Capture the cell that displays the provided text and extract its (X, Y) central coordinate. 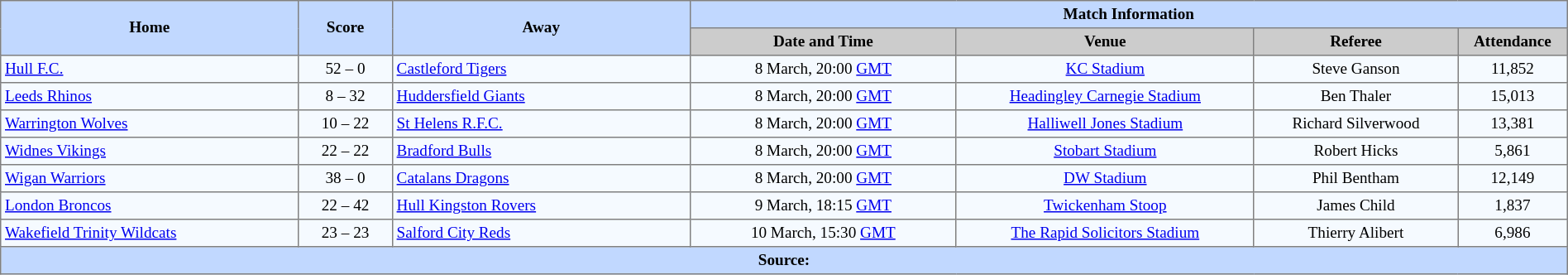
Twickenham Stoop (1105, 205)
Source: (784, 260)
Hull F.C. (150, 70)
6,986 (1513, 234)
Robert Hicks (1355, 151)
Warrington Wolves (150, 124)
The Rapid Solicitors Stadium (1105, 234)
8 – 32 (346, 96)
Score (346, 28)
15,013 (1513, 96)
13,381 (1513, 124)
52 – 0 (346, 70)
Away (541, 28)
London Broncos (150, 205)
Leeds Rhinos (150, 96)
Venue (1105, 41)
Referee (1355, 41)
Stobart Stadium (1105, 151)
Salford City Reds (541, 234)
Match Information (1128, 15)
Wakefield Trinity Wildcats (150, 234)
22 – 22 (346, 151)
Huddersfield Giants (541, 96)
Thierry Alibert (1355, 234)
Hull Kingston Rovers (541, 205)
James Child (1355, 205)
22 – 42 (346, 205)
38 – 0 (346, 179)
Date and Time (823, 41)
Halliwell Jones Stadium (1105, 124)
11,852 (1513, 70)
Ben Thaler (1355, 96)
12,149 (1513, 179)
Castleford Tigers (541, 70)
Bradford Bulls (541, 151)
5,861 (1513, 151)
9 March, 18:15 GMT (823, 205)
Phil Bentham (1355, 179)
Attendance (1513, 41)
St Helens R.F.C. (541, 124)
10 – 22 (346, 124)
Richard Silverwood (1355, 124)
1,837 (1513, 205)
23 – 23 (346, 234)
Home (150, 28)
Headingley Carnegie Stadium (1105, 96)
10 March, 15:30 GMT (823, 234)
KC Stadium (1105, 70)
Widnes Vikings (150, 151)
Wigan Warriors (150, 179)
Steve Ganson (1355, 70)
Catalans Dragons (541, 179)
DW Stadium (1105, 179)
